Scan for the cell matching the given text and deliver its [X, Y] coordinate at center. 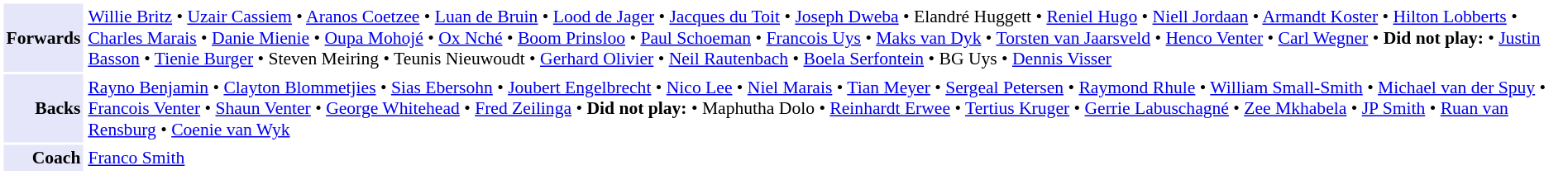
Forwards [43, 37]
Coach [43, 158]
Franco Smith [825, 158]
Backs [43, 108]
